Capture the cell that displays the provided text and extract its (X, Y) central coordinate. 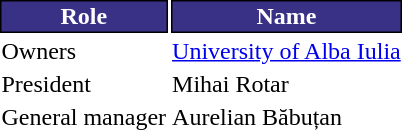
Role (84, 16)
Owners (84, 51)
President (84, 84)
